Identify which cell holds the provided text, then report its (X, Y) central coordinate. 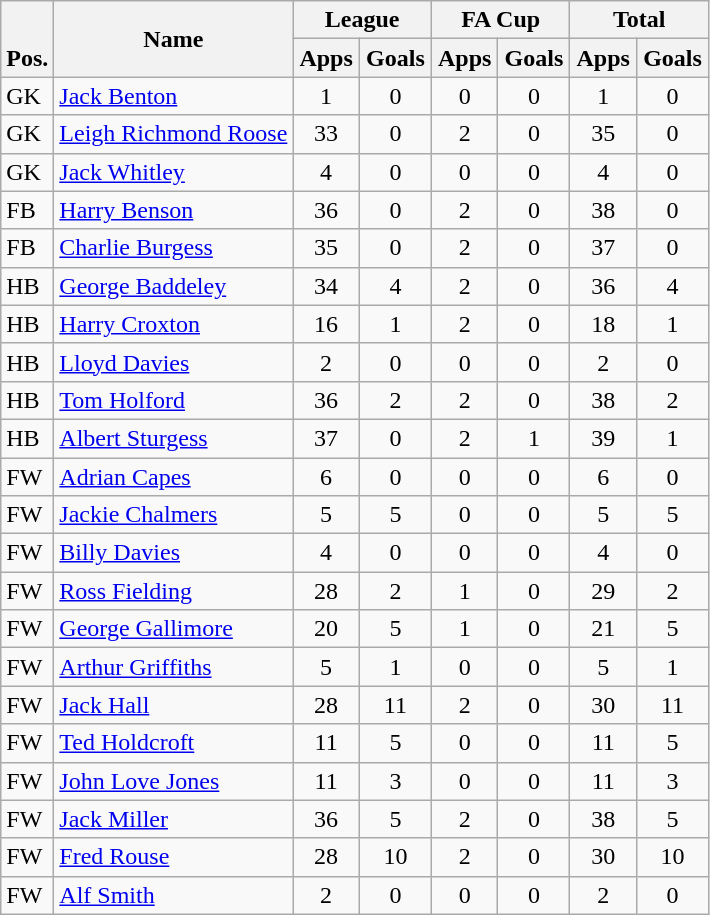
Ted Holdcroft (174, 743)
Pos. (28, 39)
39 (604, 438)
John Love Jones (174, 781)
Arthur Griffiths (174, 667)
20 (326, 629)
Harry Benson (174, 210)
Alf Smith (174, 895)
Jack Hall (174, 705)
21 (604, 629)
Total (640, 20)
Harry Croxton (174, 324)
29 (604, 591)
Jack Miller (174, 819)
Albert Sturgess (174, 438)
Jackie Chalmers (174, 515)
Ross Fielding (174, 591)
33 (326, 134)
FA Cup (500, 20)
16 (326, 324)
Name (174, 39)
Adrian Capes (174, 477)
George Gallimore (174, 629)
Tom Holford (174, 400)
George Baddeley (174, 286)
34 (326, 286)
Fred Rouse (174, 857)
Charlie Burgess (174, 248)
Jack Whitley (174, 172)
Leigh Richmond Roose (174, 134)
18 (604, 324)
Jack Benton (174, 96)
League (362, 20)
Lloyd Davies (174, 362)
Billy Davies (174, 553)
